Return (X, Y) of the center of cell containing provided text 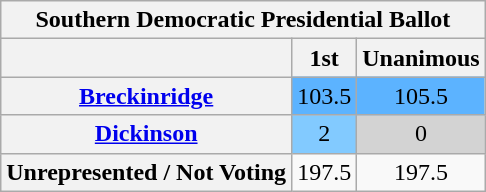
Dickinson (146, 134)
105.5 (421, 96)
Unanimous (421, 58)
0 (421, 134)
Southern Democratic Presidential Ballot (243, 20)
Unrepresented / Not Voting (146, 172)
103.5 (324, 96)
1st (324, 58)
Breckinridge (146, 96)
2 (324, 134)
